Provide the (x, y) coordinate of the cell's center where the given text is located.  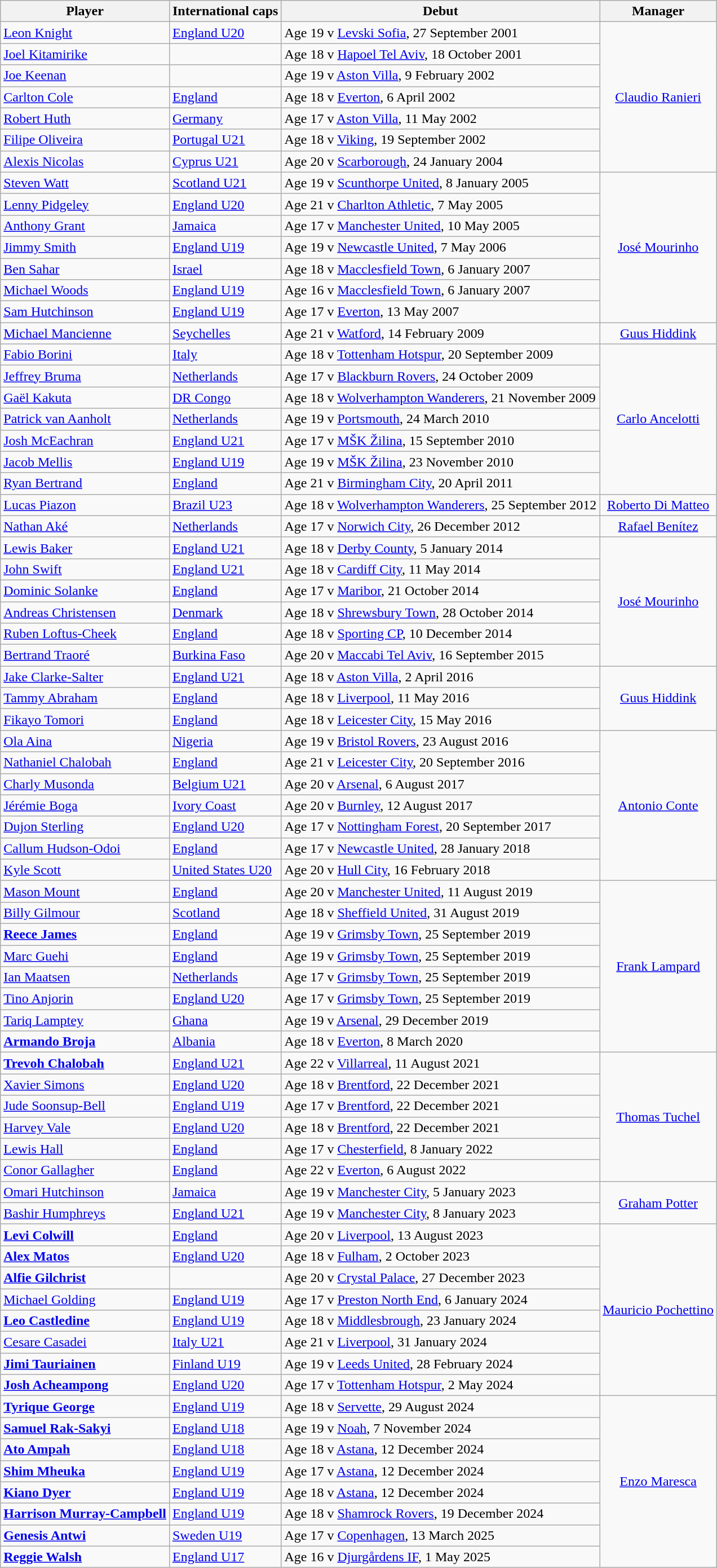
Age 22 v Villarreal, 11 August 2021 (441, 1063)
Cesare Casadei (85, 1342)
Ben Sahar (85, 269)
Age 19 v Leeds United, 28 February 2024 (441, 1364)
Cyprus U21 (225, 161)
Burkina Faso (225, 655)
Age 20 v Scarborough, 24 January 2004 (441, 161)
Michael Mancienne (85, 333)
Roberto Di Matteo (658, 505)
Fabio Borini (85, 355)
Jake Clarke-Salter (85, 677)
Sweden U19 (225, 1535)
Reece James (85, 934)
Italy (225, 355)
Age 17 v Chesterfield, 8 January 2022 (441, 1149)
Denmark (225, 612)
Age 17 v Copenhagen, 13 March 2025 (441, 1535)
Age 17 v Newcastle United, 28 January 2018 (441, 848)
Harvey Vale (85, 1127)
Bertrand Traoré (85, 655)
Age 17 v Nottingham Forest, 20 September 2017 (441, 827)
Tino Anjorin (85, 999)
Age 19 v Scunthorpe United, 8 January 2005 (441, 183)
DR Congo (225, 398)
Albania (225, 1042)
Age 20 v Burnley, 12 August 2017 (441, 805)
Age 19 v Bristol Rovers, 23 August 2016 (441, 741)
Armando Broja (85, 1042)
Alfie Gilchrist (85, 1278)
Age 18 v Tottenham Hotspur, 20 September 2009 (441, 355)
Harrison Murray-Campbell (85, 1514)
Nigeria (225, 741)
Genesis Antwi (85, 1535)
Age 18 v Shamrock Rovers, 19 December 2024 (441, 1514)
Age 17 v MŠK Žilina, 15 September 2010 (441, 441)
Age 19 v Portsmouth, 24 March 2010 (441, 419)
Debut (441, 11)
Jimmy Smith (85, 247)
Age 21 v Watford, 14 February 2009 (441, 333)
Age 18 v Aston Villa, 2 April 2016 (441, 677)
Age 17 v Preston North End, 6 January 2024 (441, 1299)
Tariq Lamptey (85, 1020)
Age 19 v Manchester City, 8 January 2023 (441, 1213)
Age 18 v Sporting CP, 10 December 2014 (441, 634)
Patrick van Aanholt (85, 419)
Age 20 v Manchester United, 11 August 2019 (441, 891)
Age 19 v Arsenal, 29 December 2019 (441, 1020)
Ola Aina (85, 741)
Reggie Walsh (85, 1557)
Mauricio Pochettino (658, 1310)
Jimi Tauriainen (85, 1364)
Germany (225, 118)
Josh McEachran (85, 441)
Enzo Maresca (658, 1482)
Age 21 v Charlton Athletic, 7 May 2005 (441, 204)
Charly Musonda (85, 784)
Tammy Abraham (85, 698)
Age 17 v Everton, 13 May 2007 (441, 312)
Ivory Coast (225, 805)
Josh Acheampong (85, 1385)
Brazil U23 (225, 505)
Ryan Bertrand (85, 483)
Robert Huth (85, 118)
Rafael Benítez (658, 526)
Scotland U21 (225, 183)
Age 17 v Maribor, 21 October 2014 (441, 591)
Portugal U21 (225, 140)
Tyrique George (85, 1407)
Lewis Baker (85, 548)
Ruben Loftus-Cheek (85, 634)
Lenny Pidgeley (85, 204)
Lewis Hall (85, 1149)
Seychelles (225, 333)
Kyle Scott (85, 870)
Ian Maatsen (85, 977)
Age 18 v Cardiff City, 11 May 2014 (441, 569)
Age 18 v Everton, 8 March 2020 (441, 1042)
Age 19 v Noah, 7 November 2024 (441, 1428)
Israel (225, 269)
Filipe Oliveira (85, 140)
Age 20 v Maccabi Tel Aviv, 16 September 2015 (441, 655)
Age 18 v Leicester City, 15 May 2016 (441, 720)
Alexis Nicolas (85, 161)
Samuel Rak-Sakyi (85, 1428)
Age 19 v Manchester City, 5 January 2023 (441, 1192)
Age 21 v Leicester City, 20 September 2016 (441, 763)
England U17 (225, 1557)
United States U20 (225, 870)
Finland U19 (225, 1364)
Bashir Humphreys (85, 1213)
Player (85, 11)
Age 20 v Liverpool, 13 August 2023 (441, 1235)
Age 21 v Birmingham City, 20 April 2011 (441, 483)
Frank Lampard (658, 966)
Carlton Cole (85, 97)
Antonio Conte (658, 805)
Age 17 v Brentford, 22 December 2021 (441, 1106)
Trevoh Chalobah (85, 1063)
Sam Hutchinson (85, 312)
Leon Knight (85, 33)
Dujon Sterling (85, 827)
Xavier Simons (85, 1085)
Joel Kitamirike (85, 54)
John Swift (85, 569)
Jérémie Boga (85, 805)
Italy U21 (225, 1342)
Age 17 v Manchester United, 10 May 2005 (441, 226)
Gaël Kakuta (85, 398)
Michael Woods (85, 290)
Mason Mount (85, 891)
Age 18 v Shrewsbury Town, 28 October 2014 (441, 612)
Age 19 v MŠK Žilina, 23 November 2010 (441, 462)
Age 18 v Liverpool, 11 May 2016 (441, 698)
Conor Gallagher (85, 1170)
Kiano Dyer (85, 1492)
Age 18 v Viking, 19 September 2002 (441, 140)
Lucas Piazon (85, 505)
Age 17 v Tottenham Hotspur, 2 May 2024 (441, 1385)
Anthony Grant (85, 226)
Age 18 v Fulham, 2 October 2023 (441, 1256)
Jude Soonsup-Bell (85, 1106)
Age 19 v Newcastle United, 7 May 2006 (441, 247)
Age 19 v Aston Villa, 9 February 2002 (441, 76)
Steven Watt (85, 183)
Scotland (225, 913)
Leo Castledine (85, 1321)
Age 18 v Macclesfield Town, 6 January 2007 (441, 269)
Age 18 v Servette, 29 August 2024 (441, 1407)
Jacob Mellis (85, 462)
Age 18 v Sheffield United, 31 August 2019 (441, 913)
International caps (225, 11)
Age 18 v Everton, 6 April 2002 (441, 97)
Age 16 v Djurgårdens IF, 1 May 2025 (441, 1557)
Belgium U21 (225, 784)
Manager (658, 11)
Ghana (225, 1020)
Nathan Aké (85, 526)
Michael Golding (85, 1299)
Age 22 v Everton, 6 August 2022 (441, 1170)
Age 17 v Aston Villa, 11 May 2002 (441, 118)
Dominic Solanke (85, 591)
Nathaniel Chalobah (85, 763)
Billy Gilmour (85, 913)
Callum Hudson-Odoi (85, 848)
Age 20 v Crystal Palace, 27 December 2023 (441, 1278)
Age 18 v Middlesbrough, 23 January 2024 (441, 1321)
Age 17 v Blackburn Rovers, 24 October 2009 (441, 376)
Age 21 v Liverpool, 31 January 2024 (441, 1342)
Age 18 v Derby County, 5 January 2014 (441, 548)
Age 17 v Astana, 12 December 2024 (441, 1471)
Marc Guehi (85, 956)
Age 18 v Hapoel Tel Aviv, 18 October 2001 (441, 54)
Omari Hutchinson (85, 1192)
Age 18 v Wolverhampton Wanderers, 25 September 2012 (441, 505)
Levi Colwill (85, 1235)
Alex Matos (85, 1256)
Age 18 v Wolverhampton Wanderers, 21 November 2009 (441, 398)
Age 17 v Norwich City, 26 December 2012 (441, 526)
Graham Potter (658, 1203)
Ato Ampah (85, 1450)
Shim Mheuka (85, 1471)
Age 20 v Arsenal, 6 August 2017 (441, 784)
Carlo Ancelotti (658, 419)
Age 20 v Hull City, 16 February 2018 (441, 870)
Thomas Tuchel (658, 1117)
Age 16 v Macclesfield Town, 6 January 2007 (441, 290)
Age 19 v Levski Sofia, 27 September 2001 (441, 33)
Fikayo Tomori (85, 720)
Jeffrey Bruma (85, 376)
Joe Keenan (85, 76)
Claudio Ranieri (658, 97)
Andreas Christensen (85, 612)
